Extract the [x, y] coordinate from the center of the cell holding the provided text.  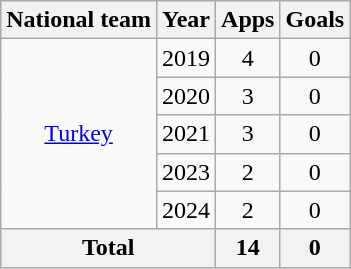
Turkey [79, 134]
Apps [248, 20]
2020 [186, 96]
Total [108, 248]
2024 [186, 210]
2021 [186, 134]
Goals [315, 20]
2019 [186, 58]
14 [248, 248]
National team [79, 20]
Year [186, 20]
4 [248, 58]
2023 [186, 172]
